From the cell containing the given text, extract its center point as [x, y] coordinate. 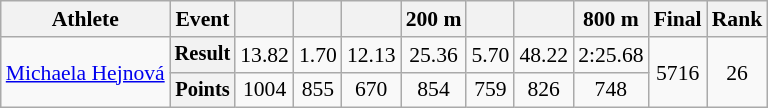
12.13 [372, 55]
48.22 [544, 55]
Athlete [86, 19]
1.70 [318, 55]
759 [490, 90]
826 [544, 90]
2:25.68 [610, 55]
Rank [738, 19]
200 m [434, 19]
1004 [264, 90]
Michaela Hejnová [86, 72]
748 [610, 90]
Points [203, 90]
Final [678, 19]
670 [372, 90]
Event [203, 19]
5.70 [490, 55]
854 [434, 90]
Result [203, 55]
25.36 [434, 55]
26 [738, 72]
5716 [678, 72]
855 [318, 90]
800 m [610, 19]
13.82 [264, 55]
